Pinpoint the cell where the given text exists, returning its [x, y] midpoint coordinate. 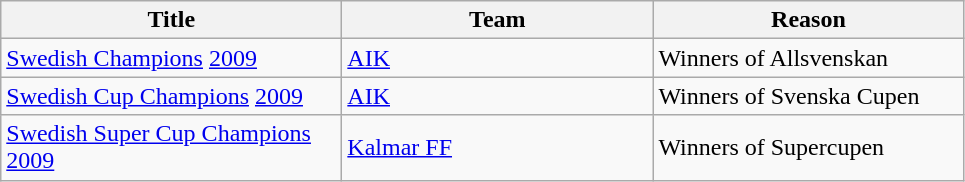
Winners of Svenska Cupen [808, 96]
Swedish Champions 2009 [172, 58]
Winners of Supercupen [808, 148]
Reason [808, 20]
Winners of Allsvenskan [808, 58]
Kalmar FF [498, 148]
Team [498, 20]
Swedish Cup Champions 2009 [172, 96]
Swedish Super Cup Champions 2009 [172, 148]
Title [172, 20]
